For the text-containing cell, return its midpoint in (X, Y) coordinate format. 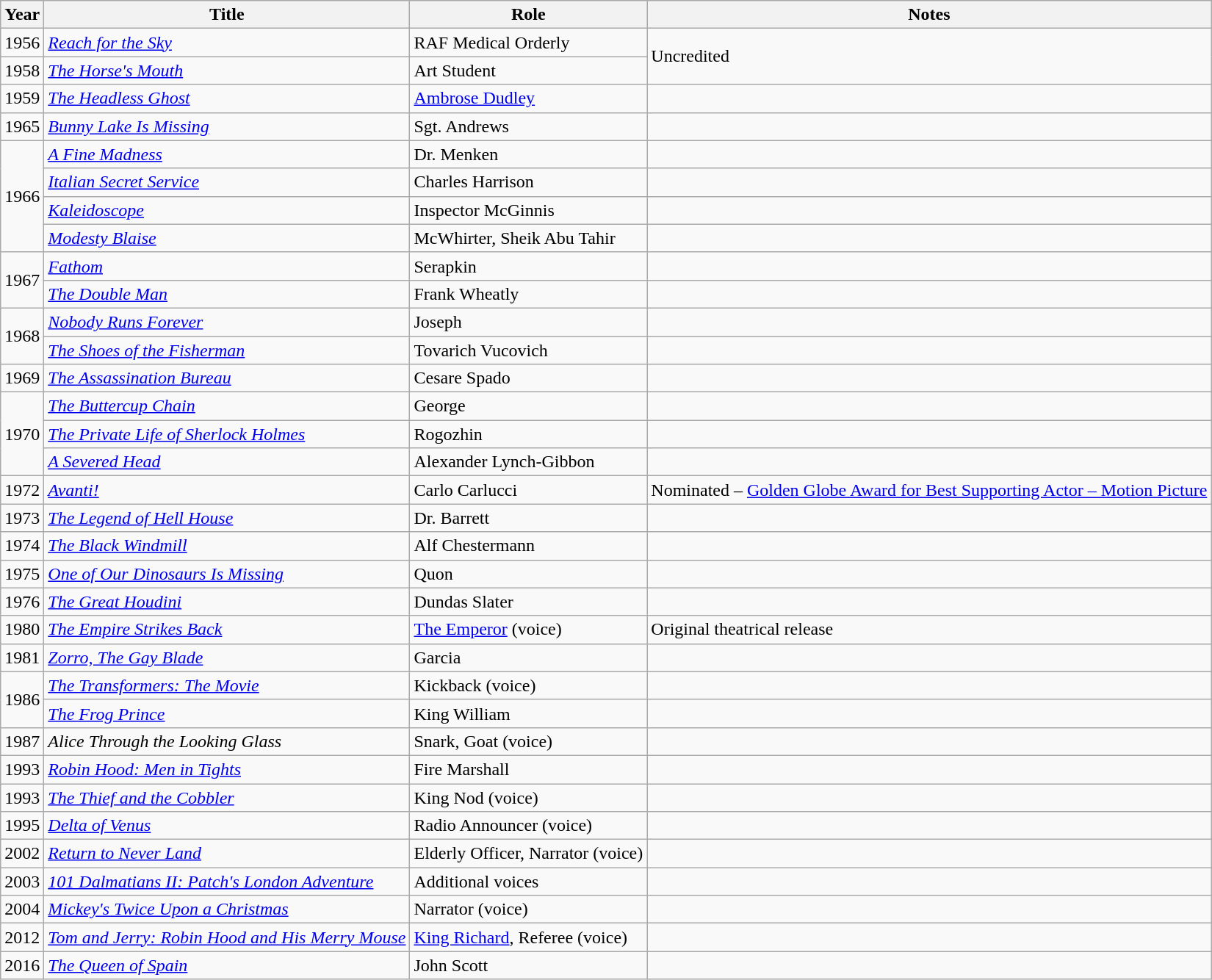
A Fine Madness (227, 154)
Year (22, 15)
The Transformers: The Movie (227, 685)
1970 (22, 434)
1959 (22, 98)
Reach for the Sky (227, 43)
Title (227, 15)
1973 (22, 518)
1966 (22, 196)
101 Dalmatians II: Patch's London Adventure (227, 882)
Garcia (529, 657)
The Shoes of the Fisherman (227, 350)
The Empire Strikes Back (227, 630)
2004 (22, 909)
1987 (22, 741)
1974 (22, 546)
Kickback (voice) (529, 685)
The Horse's Mouth (227, 71)
Radio Announcer (voice) (529, 826)
The Legend of Hell House (227, 518)
The Double Man (227, 294)
Serapkin (529, 266)
RAF Medical Orderly (529, 43)
George (529, 406)
1976 (22, 602)
Fire Marshall (529, 769)
The Thief and the Cobbler (227, 797)
1967 (22, 280)
Alexander Lynch-Gibbon (529, 462)
Role (529, 15)
Zorro, The Gay Blade (227, 657)
1956 (22, 43)
Original theatrical release (929, 630)
John Scott (529, 965)
The Queen of Spain (227, 965)
King William (529, 713)
Narrator (voice) (529, 909)
Snark, Goat (voice) (529, 741)
Rogozhin (529, 434)
Dr. Barrett (529, 518)
1995 (22, 826)
Elderly Officer, Narrator (voice) (529, 854)
Sgt. Andrews (529, 126)
A Severed Head (227, 462)
1968 (22, 336)
1981 (22, 657)
Dundas Slater (529, 602)
Tovarich Vucovich (529, 350)
Italian Secret Service (227, 182)
Inspector McGinnis (529, 210)
The Assassination Bureau (227, 378)
King Nod (voice) (529, 797)
Delta of Venus (227, 826)
2002 (22, 854)
Frank Wheatly (529, 294)
The Black Windmill (227, 546)
Return to Never Land (227, 854)
Dr. Menken (529, 154)
Joseph (529, 322)
Bunny Lake Is Missing (227, 126)
Charles Harrison (529, 182)
Additional voices (529, 882)
The Buttercup Chain (227, 406)
1980 (22, 630)
Alf Chestermann (529, 546)
Quon (529, 574)
Art Student (529, 71)
1972 (22, 490)
Alice Through the Looking Glass (227, 741)
Kaleidoscope (227, 210)
1958 (22, 71)
King Richard, Referee (voice) (529, 937)
Avanti! (227, 490)
1975 (22, 574)
1965 (22, 126)
2003 (22, 882)
One of Our Dinosaurs Is Missing (227, 574)
The Emperor (voice) (529, 630)
The Frog Prince (227, 713)
Robin Hood: Men in Tights (227, 769)
Uncredited (929, 57)
Mickey's Twice Upon a Christmas (227, 909)
Ambrose Dudley (529, 98)
Notes (929, 15)
1969 (22, 378)
Modesty Blaise (227, 238)
Nominated – Golden Globe Award for Best Supporting Actor – Motion Picture (929, 490)
Fathom (227, 266)
Cesare Spado (529, 378)
2016 (22, 965)
Tom and Jerry: Robin Hood and His Merry Mouse (227, 937)
McWhirter, Sheik Abu Tahir (529, 238)
Nobody Runs Forever (227, 322)
The Headless Ghost (227, 98)
Carlo Carlucci (529, 490)
The Private Life of Sherlock Holmes (227, 434)
1986 (22, 699)
2012 (22, 937)
The Great Houdini (227, 602)
